Output the [X, Y] coordinate of the center of the cell containing the given text.  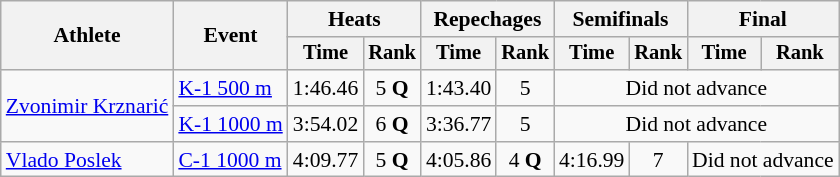
Athlete [88, 36]
Semifinals [620, 19]
1:46.46 [326, 88]
3:36.77 [458, 124]
K-1 500 m [230, 88]
Zvonimir Krznarić [88, 106]
1:43.40 [458, 88]
Event [230, 36]
Heats [354, 19]
6 Q [392, 124]
Final [763, 19]
5 Q [392, 88]
K-1 1000 m [230, 124]
Repechages [488, 19]
3:54.02 [326, 124]
